Locate the cell with the specified text and output its [X, Y] center coordinate. 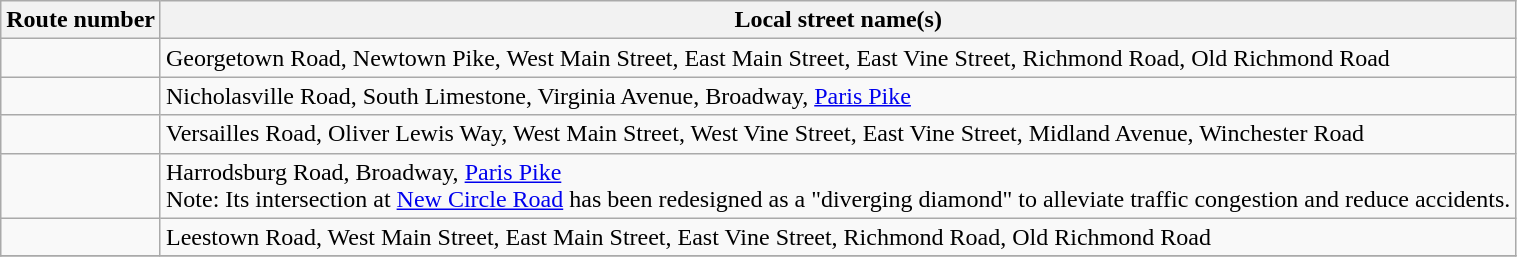
Local street name(s) [838, 20]
Georgetown Road, Newtown Pike, West Main Street, East Main Street, East Vine Street, Richmond Road, Old Richmond Road [838, 58]
Route number [81, 20]
Versailles Road, Oliver Lewis Way, West Main Street, West Vine Street, East Vine Street, Midland Avenue, Winchester Road [838, 134]
Nicholasville Road, South Limestone, Virginia Avenue, Broadway, Paris Pike [838, 96]
Leestown Road, West Main Street, East Main Street, East Vine Street, Richmond Road, Old Richmond Road [838, 237]
